Determine the (X, Y) coordinate at the center of the cell enclosing the given text.  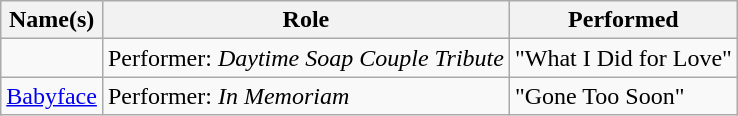
Performer: In Memoriam (306, 96)
Babyface (52, 96)
Performer: Daytime Soap Couple Tribute (306, 58)
Performed (623, 20)
"Gone Too Soon" (623, 96)
Name(s) (52, 20)
Role (306, 20)
"What I Did for Love" (623, 58)
